Find where the given text appears and provide that cell's center as (X, Y) coordinate. 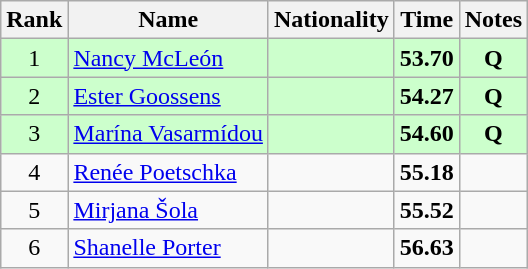
Mirjana Šola (168, 210)
53.70 (426, 58)
6 (34, 248)
Shanelle Porter (168, 248)
56.63 (426, 248)
Renée Poetschka (168, 172)
Marína Vasarmídou (168, 134)
54.27 (426, 96)
Rank (34, 20)
55.52 (426, 210)
5 (34, 210)
Nancy McLeón (168, 58)
Ester Goossens (168, 96)
55.18 (426, 172)
3 (34, 134)
Nationality (331, 20)
Time (426, 20)
Name (168, 20)
1 (34, 58)
Notes (493, 20)
54.60 (426, 134)
2 (34, 96)
4 (34, 172)
